Provide the [X, Y] coordinate of the cell's center where the given text is located.  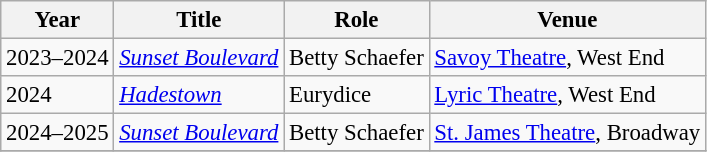
Venue [568, 20]
Title [199, 20]
Lyric Theatre, West End [568, 95]
Role [356, 20]
2023–2024 [58, 58]
2024–2025 [58, 133]
Eurydice [356, 95]
2024 [58, 95]
Year [58, 20]
St. James Theatre, Broadway [568, 133]
Savoy Theatre, West End [568, 58]
Hadestown [199, 95]
